From the cell containing the given text, extract its center point as [X, Y] coordinate. 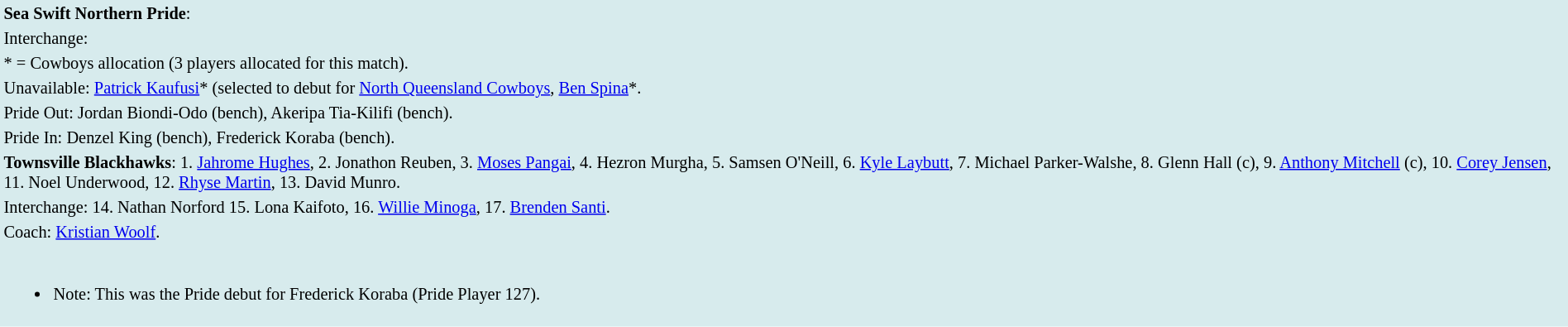
Interchange: [784, 38]
Unavailable: Patrick Kaufusi* (selected to debut for North Queensland Cowboys, Ben Spina*. [784, 88]
* = Cowboys allocation (3 players allocated for this match). [784, 63]
Pride Out: Jordan Biondi-Odo (bench), Akeripa Tia-Kilifi (bench). [784, 113]
Pride In: Denzel King (bench), Frederick Koraba (bench). [784, 137]
Note: This was the Pride debut for Frederick Koraba (Pride Player 127). [784, 284]
Sea Swift Northern Pride: [784, 13]
Interchange: 14. Nathan Norford 15. Lona Kaifoto, 16. Willie Minoga, 17. Brenden Santi. [784, 207]
Coach: Kristian Woolf. [784, 232]
